Detect which cell encompasses the target text, then output its (x, y) center coordinate. 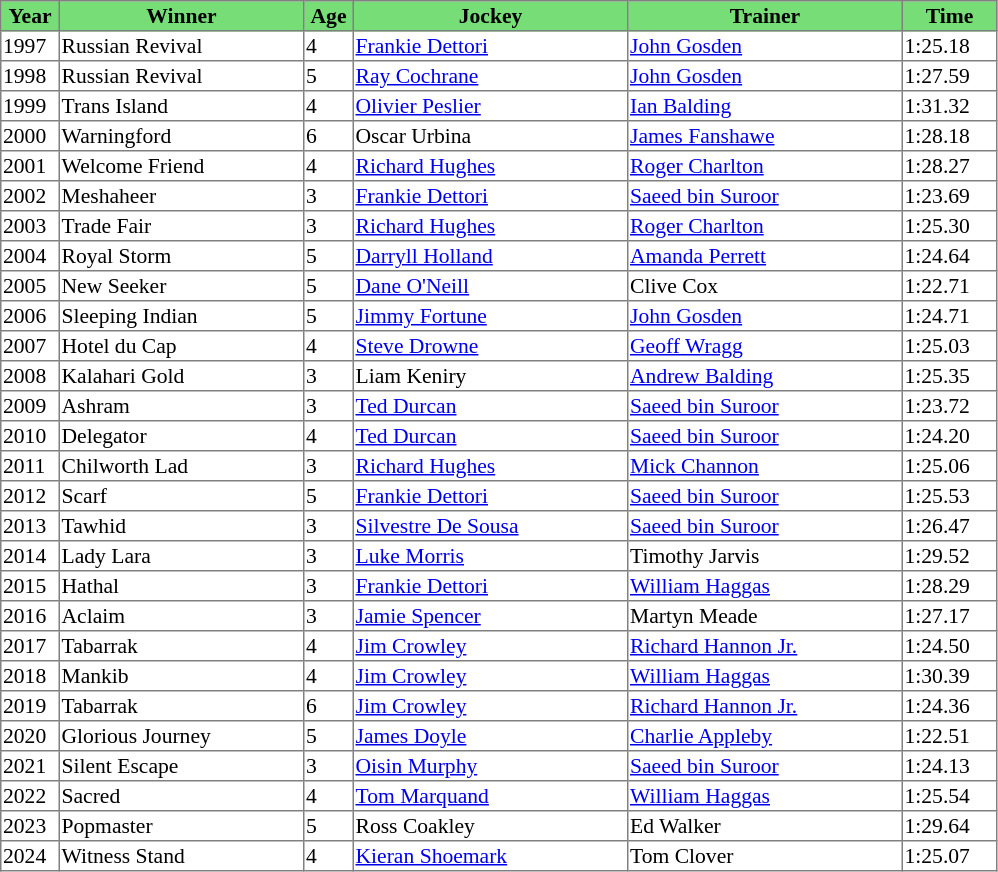
Ray Cochrane (490, 76)
1:29.52 (949, 556)
2004 (30, 256)
1:28.29 (949, 586)
2003 (30, 226)
James Doyle (490, 736)
Delegator (181, 436)
Meshaheer (181, 196)
Geoff Wragg (765, 346)
1:25.18 (949, 46)
Jamie Spencer (490, 616)
2016 (30, 616)
2001 (30, 166)
New Seeker (181, 286)
1:28.27 (949, 166)
1:28.18 (949, 136)
2018 (30, 676)
1:25.03 (949, 346)
Winner (181, 16)
Hotel du Cap (181, 346)
Luke Morris (490, 556)
1:24.64 (949, 256)
2022 (30, 796)
Andrew Balding (765, 376)
Charlie Appleby (765, 736)
2007 (30, 346)
2013 (30, 526)
Time (949, 16)
2024 (30, 856)
2008 (30, 376)
Mick Channon (765, 466)
James Fanshawe (765, 136)
1:24.50 (949, 646)
1:24.20 (949, 436)
Sleeping Indian (181, 316)
1:24.13 (949, 766)
1:27.17 (949, 616)
Witness Stand (181, 856)
Popmaster (181, 826)
2006 (30, 316)
1:31.32 (949, 106)
1:25.53 (949, 496)
1:22.51 (949, 736)
Steve Drowne (490, 346)
Silvestre De Sousa (490, 526)
Tom Marquand (490, 796)
Liam Keniry (490, 376)
2011 (30, 466)
2023 (30, 826)
2009 (30, 406)
2010 (30, 436)
Royal Storm (181, 256)
Trans Island (181, 106)
Ashram (181, 406)
Oisin Murphy (490, 766)
Kieran Shoemark (490, 856)
2017 (30, 646)
1:25.07 (949, 856)
1:23.69 (949, 196)
1:23.72 (949, 406)
Darryll Holland (490, 256)
1998 (30, 76)
Oscar Urbina (490, 136)
1:30.39 (949, 676)
2012 (30, 496)
Scarf (181, 496)
Lady Lara (181, 556)
2020 (30, 736)
Trade Fair (181, 226)
Mankib (181, 676)
2015 (30, 586)
1:25.06 (949, 466)
Chilworth Lad (181, 466)
1:29.64 (949, 826)
1:24.71 (949, 316)
Trainer (765, 16)
2000 (30, 136)
Tom Clover (765, 856)
Age (329, 16)
Kalahari Gold (181, 376)
Year (30, 16)
Warningford (181, 136)
1:25.54 (949, 796)
Clive Cox (765, 286)
1:22.71 (949, 286)
Aclaim (181, 616)
2002 (30, 196)
Olivier Peslier (490, 106)
2021 (30, 766)
Dane O'Neill (490, 286)
Amanda Perrett (765, 256)
Timothy Jarvis (765, 556)
1:24.36 (949, 706)
1999 (30, 106)
Hathal (181, 586)
Jimmy Fortune (490, 316)
Martyn Meade (765, 616)
Tawhid (181, 526)
Ed Walker (765, 826)
1:25.35 (949, 376)
2014 (30, 556)
Sacred (181, 796)
1:26.47 (949, 526)
Ross Coakley (490, 826)
2019 (30, 706)
1:25.30 (949, 226)
1997 (30, 46)
Silent Escape (181, 766)
2005 (30, 286)
Glorious Journey (181, 736)
Welcome Friend (181, 166)
Jockey (490, 16)
Ian Balding (765, 106)
1:27.59 (949, 76)
